Find where the given text appears and provide that cell's center as (x, y) coordinate. 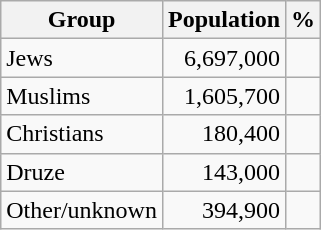
180,400 (224, 134)
143,000 (224, 172)
% (304, 20)
1,605,700 (224, 96)
Muslims (82, 96)
Jews (82, 58)
Christians (82, 134)
Group (82, 20)
Population (224, 20)
Other/unknown (82, 210)
394,900 (224, 210)
Druze (82, 172)
6,697,000 (224, 58)
